Provide the (x, y) coordinate of the cell's center where the given text is located.  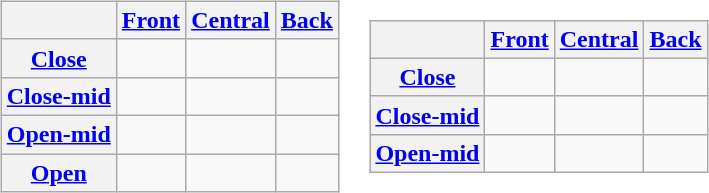
Open (58, 173)
